Return [x, y] of the center of cell containing provided text 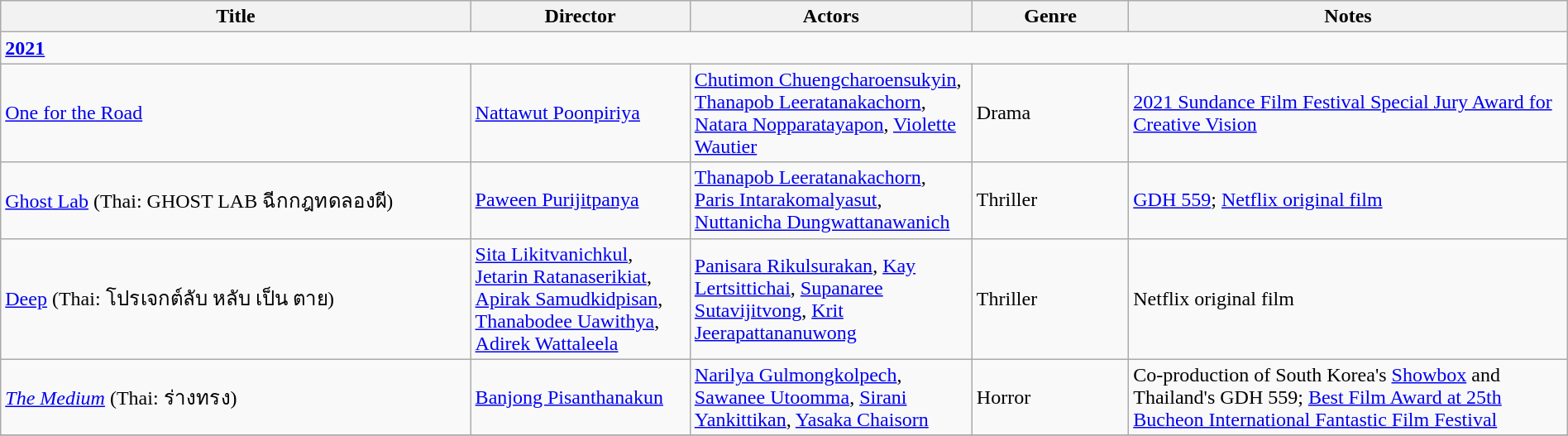
Actors [830, 17]
One for the Road [236, 113]
2021 [784, 48]
GDH 559; Netflix original film [1348, 200]
2021 Sundance Film Festival Special Jury Award for Creative Vision [1348, 113]
Deep (Thai: โปรเจกต์ลับ หลับ เป็น ตาย) [236, 299]
Panisara Rikulsurakan, Kay Lertsittichai, Supanaree Sutavijitvong, Krit Jeerapattananuwong [830, 299]
Sita Likitvanichkul, Jetarin Ratanaserikiat, Apirak Samudkidpisan, Thanabodee Uawithya, Adirek Wattaleela [581, 299]
Director [581, 17]
Drama [1050, 113]
Narilya Gulmongkolpech, Sawanee Utoomma, Sirani Yankittikan, Yasaka Chaisorn [830, 397]
Title [236, 17]
Thanapob Leeratanakachorn, Paris Intarakomalyasut, Nuttanicha Dungwattanawanich [830, 200]
Genre [1050, 17]
Chutimon Chuengcharoensukyin, Thanapob Leeratanakachorn, Natara Nopparatayapon, Violette Wautier [830, 113]
The Medium (Thai: ร่างทรง) [236, 397]
Nattawut Poonpiriya [581, 113]
Notes [1348, 17]
Ghost Lab (Thai: GHOST LAB ฉีกกฎทดลองผี) [236, 200]
Banjong Pisanthanakun [581, 397]
Paween Purijitpanya [581, 200]
Netflix original film [1348, 299]
Horror [1050, 397]
Co-production of South Korea's Showbox and Thailand's GDH 559; Best Film Award at 25th Bucheon International Fantastic Film Festival [1348, 397]
